Locate the cell with the specified text and output its [x, y] center coordinate. 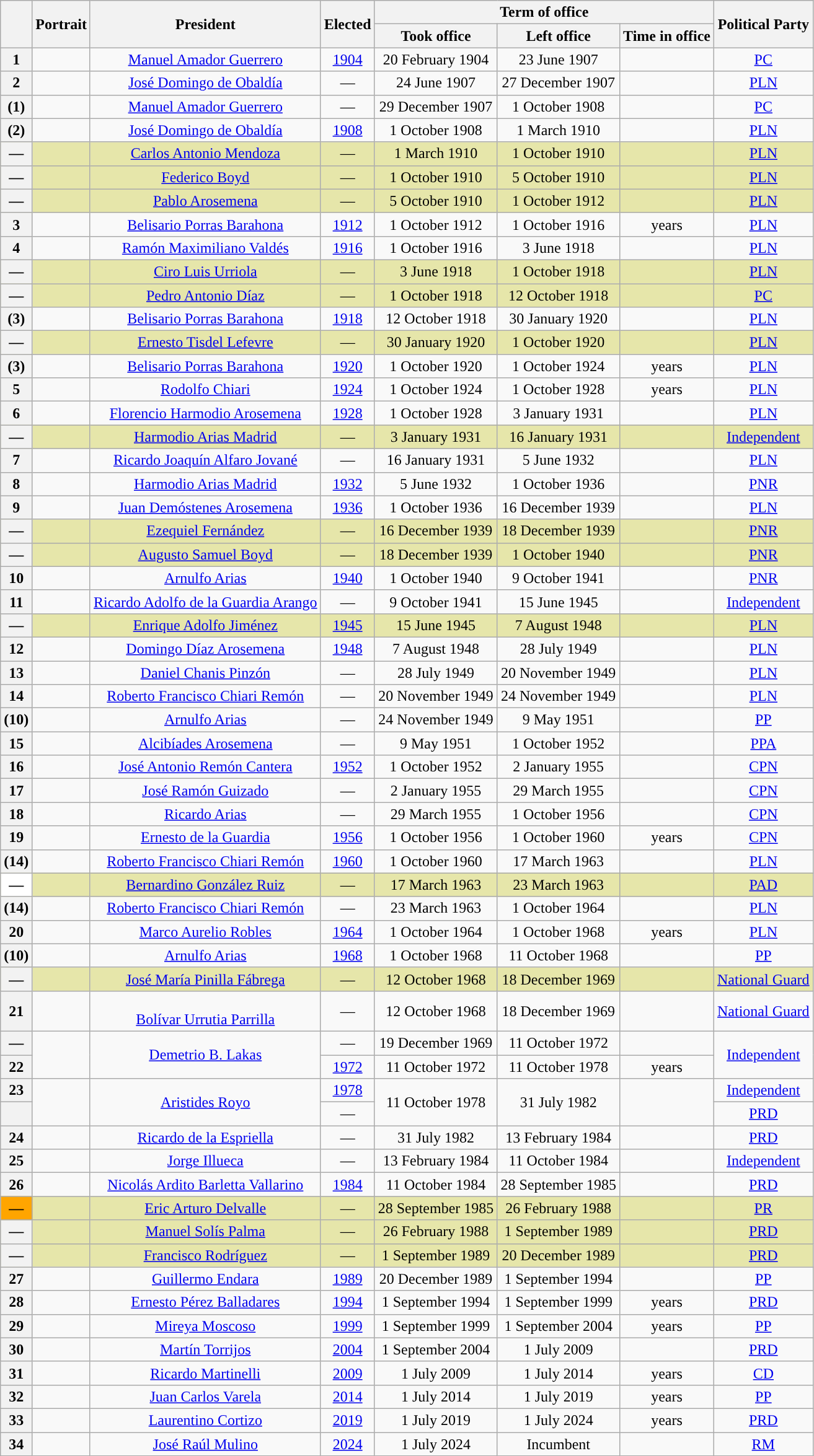
PAD [763, 885]
20 February 1904 [436, 59]
7 [16, 460]
1918 [347, 319]
2004 [347, 1349]
8 [16, 484]
Mireya Moscoso [205, 1326]
20 [16, 932]
(2) [16, 130]
(1) [16, 107]
Carlos Antonio Mendoza [205, 154]
1999 [347, 1326]
32 [16, 1397]
Elected [347, 24]
24 June 1907 [436, 83]
29 [16, 1326]
21 [16, 1011]
Time in office [667, 36]
Guillermo Endara [205, 1279]
12 [16, 649]
29 December 1907 [436, 107]
34 [16, 1444]
11 October 1968 [559, 955]
1945 [347, 625]
2014 [347, 1397]
2024 [347, 1444]
1994 [347, 1302]
Juan Demóstenes Arosemena [205, 507]
RM [763, 1444]
Augusto Samuel Boyd [205, 555]
Ricardo Joaquín Alfaro Jované [205, 460]
Florencio Harmodio Arosemena [205, 413]
Portrait [61, 24]
Bernardino González Ruiz [205, 885]
17 [16, 791]
José Raúl Mulino [205, 1444]
1989 [347, 1279]
1904 [347, 59]
1936 [347, 507]
1932 [347, 484]
1916 [347, 248]
1968 [347, 955]
1972 [347, 1066]
27 December 1907 [559, 83]
13 [16, 672]
23 June 1907 [559, 59]
1920 [347, 366]
18 [16, 814]
1908 [347, 130]
Ernesto Tisdel Lefevre [205, 343]
1 [16, 59]
Juan Carlos Varela [205, 1397]
José Ramón Guizado [205, 791]
Marco Aurelio Robles [205, 932]
Ezequiel Fernández [205, 531]
Aristides Royo [205, 1102]
11 [16, 602]
1948 [347, 649]
1928 [347, 413]
31 [16, 1373]
1952 [347, 767]
2009 [347, 1373]
16 [16, 767]
24 [16, 1138]
President [205, 24]
1940 [347, 578]
Bolívar Urrutia Parrilla [205, 1011]
Took office [436, 36]
1956 [347, 838]
10 [16, 578]
6 [16, 413]
José María Pinilla Fábrega [205, 979]
Ramón Maximiliano Valdés [205, 248]
22 [16, 1066]
1960 [347, 861]
19 December 1969 [436, 1043]
Ricardo Adolfo de la Guardia Arango [205, 602]
PPA [763, 743]
Federico Boyd [205, 177]
Rodolfo Chiari [205, 390]
1924 [347, 390]
Ricardo Arias [205, 814]
1984 [347, 1185]
Manuel Solís Palma [205, 1232]
1964 [347, 932]
5 [16, 390]
23 [16, 1090]
Incumbent [559, 1444]
PR [763, 1208]
3 [16, 224]
9 [16, 507]
33 [16, 1420]
Political Party [763, 24]
28 [16, 1302]
26 [16, 1185]
Pablo Arosemena [205, 201]
19 [16, 838]
27 [16, 1279]
25 [16, 1161]
Ernesto Pérez Balladares [205, 1302]
Laurentino Cortizo [205, 1420]
Ricardo de la Espriella [205, 1138]
30 [16, 1349]
14 [16, 696]
Demetrio B. Lakas [205, 1055]
Francisco Rodríguez [205, 1255]
1978 [347, 1090]
15 [16, 743]
4 [16, 248]
José Antonio Remón Cantera [205, 767]
Ciro Luis Urriola [205, 271]
Pedro Antonio Díaz [205, 296]
2 [16, 83]
Jorge Illueca [205, 1161]
Ernesto de la Guardia [205, 838]
CD [763, 1373]
Daniel Chanis Pinzón [205, 672]
Term of office [544, 12]
Alcibíades Arosemena [205, 743]
Nicolás Ardito Barletta Vallarino [205, 1185]
1912 [347, 224]
2019 [347, 1420]
Enrique Adolfo Jiménez [205, 625]
Domingo Díaz Arosemena [205, 649]
Eric Arturo Delvalle [205, 1208]
Left office [559, 36]
Martín Torrijos [205, 1349]
Ricardo Martinelli [205, 1373]
